Return the (x, y) coordinate for the center point of the cell that contains the specified text.  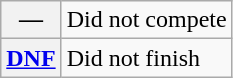
— (31, 20)
DNF (31, 58)
Did not finish (146, 58)
Did not compete (146, 20)
